Provide the (X, Y) coordinate of the cell's center where the given text is located.  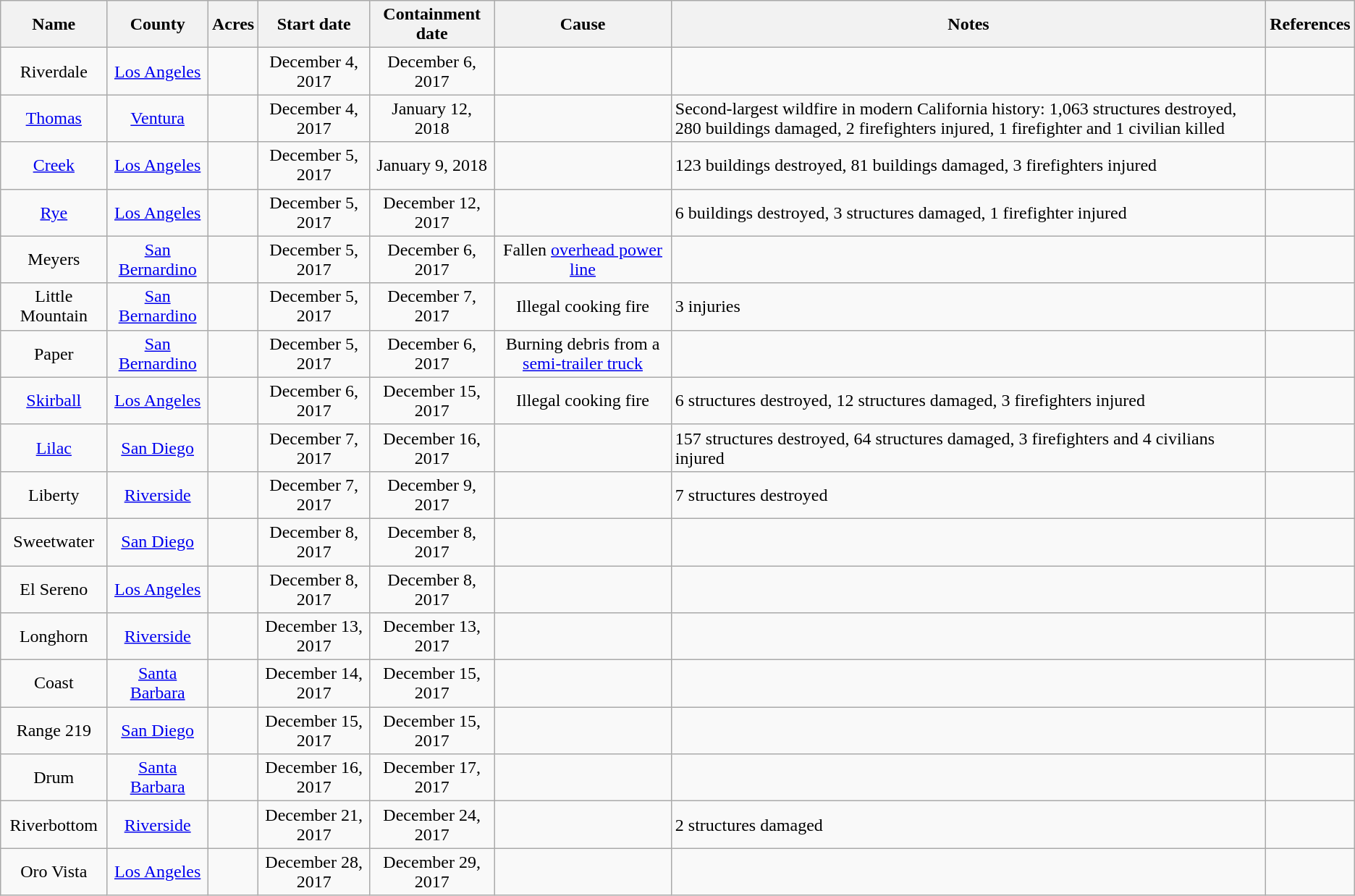
2 structures damaged (968, 825)
Containment date (432, 25)
6 structures destroyed, 12 structures damaged, 3 firefighters injured (968, 401)
Lilac (54, 447)
Oro Vista (54, 871)
December 29, 2017 (432, 871)
Longhorn (54, 637)
January 12, 2018 (432, 119)
3 injuries (968, 307)
Start date (314, 25)
Drum (54, 777)
Burning debris from a semi-trailer truck (583, 353)
123 buildings destroyed, 81 buildings damaged, 3 firefighters injured (968, 165)
December 21, 2017 (314, 825)
Paper (54, 353)
Fallen overhead power line (583, 259)
157 structures destroyed, 64 structures damaged, 3 firefighters and 4 civilians injured (968, 447)
Ventura (158, 119)
Acres (233, 25)
7 structures destroyed (968, 495)
6 buildings destroyed, 3 structures damaged, 1 firefighter injured (968, 213)
Sweetwater (54, 541)
Name (54, 25)
Thomas (54, 119)
December 12, 2017 (432, 213)
Creek (54, 165)
Meyers (54, 259)
January 9, 2018 (432, 165)
El Sereno (54, 589)
Skirball (54, 401)
December 17, 2017 (432, 777)
Little Mountain (54, 307)
Riverbottom (54, 825)
Liberty (54, 495)
Range 219 (54, 731)
Notes (968, 25)
County (158, 25)
December 24, 2017 (432, 825)
Cause (583, 25)
Rye (54, 213)
December 9, 2017 (432, 495)
Riverdale (54, 71)
December 14, 2017 (314, 683)
References (1310, 25)
Coast (54, 683)
December 28, 2017 (314, 871)
